Provide the [X, Y] coordinate of the cell's center where the given text is located.  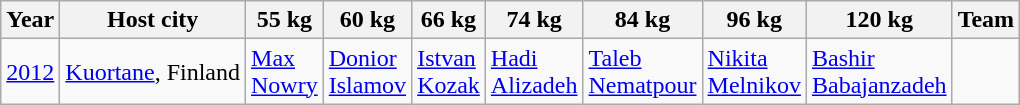
BashirBabajanzadeh [879, 72]
74 kg [534, 20]
Team [986, 20]
Kuortane, Finland [153, 72]
NikitaMelnikov [754, 72]
Host city [153, 20]
MaxNowry [285, 72]
TalebNematpour [642, 72]
2012 [30, 72]
96 kg [754, 20]
84 kg [642, 20]
Year [30, 20]
HadiAlizadeh [534, 72]
IstvanKozak [449, 72]
DoniorIslamov [367, 72]
60 kg [367, 20]
66 kg [449, 20]
120 kg [879, 20]
55 kg [285, 20]
